Output the (X, Y) coordinate of the center of the cell containing the given text.  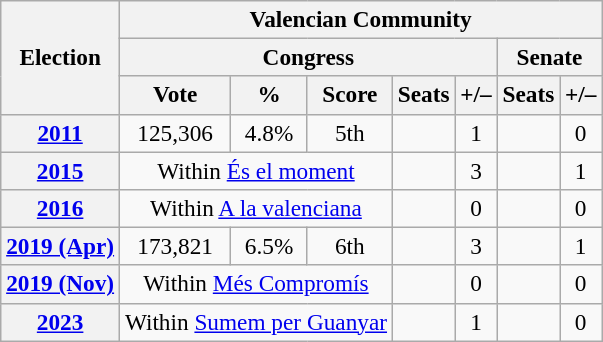
Within És el moment (256, 170)
Within A la valenciana (256, 208)
Within Més Compromís (256, 284)
Election (60, 56)
125,306 (174, 133)
2023 (60, 322)
5th (350, 133)
4.8% (269, 133)
Score (350, 95)
6th (350, 246)
Senate (550, 57)
2019 (Apr) (60, 246)
Within Sumem per Guanyar (256, 322)
% (269, 95)
Valencian Community (360, 19)
2015 (60, 170)
2019 (Nov) (60, 284)
6.5% (269, 246)
173,821 (174, 246)
Vote (174, 95)
Congress (308, 57)
2011 (60, 133)
2016 (60, 208)
